Find where the given text appears and provide that cell's center as [X, Y] coordinate. 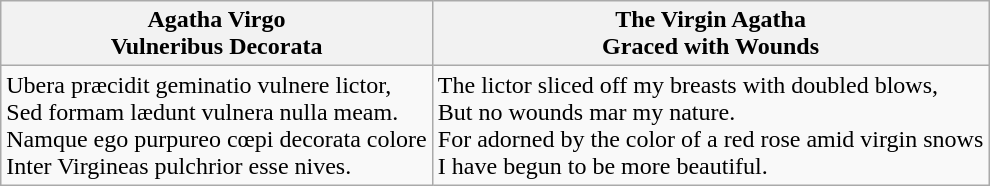
Agatha VirgoVulneribus Decorata [217, 34]
The Virgin AgathaGraced with Wounds [710, 34]
